Search for the cell housing the specified text and yield its [X, Y] center coordinate. 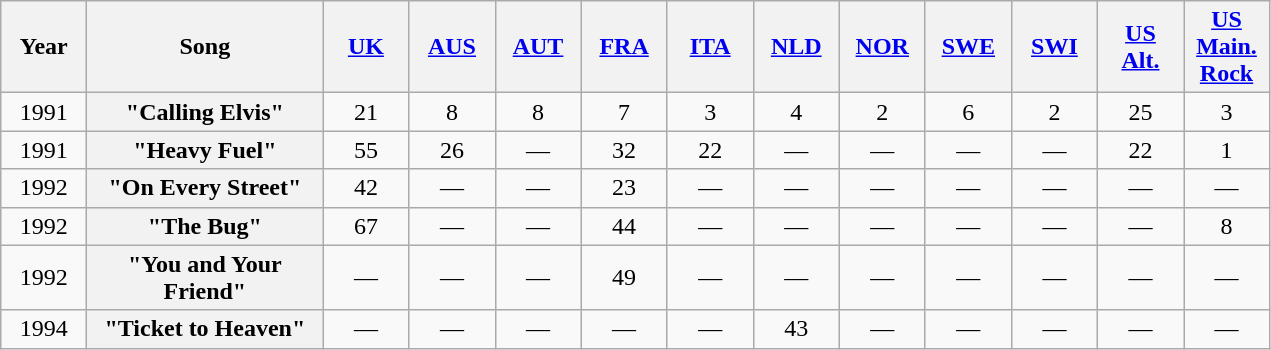
25 [1140, 112]
Year [44, 47]
7 [624, 112]
32 [624, 150]
USAlt. [1140, 47]
1 [1227, 150]
Song [205, 47]
"The Bug" [205, 226]
6 [968, 112]
49 [624, 278]
67 [366, 226]
SWE [968, 47]
1994 [44, 329]
AUT [538, 47]
USMain.Rock [1227, 47]
SWI [1054, 47]
UK [366, 47]
"Calling Elvis" [205, 112]
FRA [624, 47]
NOR [882, 47]
44 [624, 226]
"Heavy Fuel" [205, 150]
43 [796, 329]
NLD [796, 47]
"On Every Street" [205, 188]
AUS [452, 47]
23 [624, 188]
ITA [710, 47]
4 [796, 112]
55 [366, 150]
"You and Your Friend" [205, 278]
42 [366, 188]
26 [452, 150]
21 [366, 112]
"Ticket to Heaven" [205, 329]
